Identify which cell holds the provided text, then report its (X, Y) central coordinate. 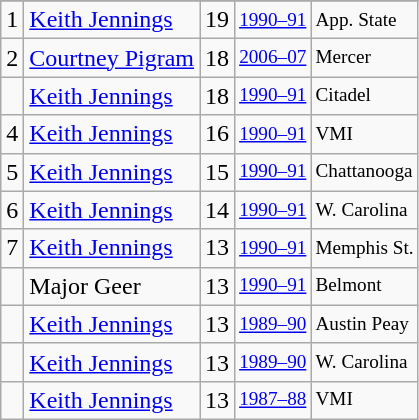
19 (218, 20)
Mercer (364, 58)
Austin Peay (364, 324)
14 (218, 210)
App. State (364, 20)
2006–07 (273, 58)
1987–88 (273, 400)
2 (12, 58)
Chattanooga (364, 172)
6 (12, 210)
Memphis St. (364, 248)
Belmont (364, 286)
5 (12, 172)
Major Geer (112, 286)
Citadel (364, 96)
4 (12, 134)
Courtney Pigram (112, 58)
16 (218, 134)
1 (12, 20)
7 (12, 248)
15 (218, 172)
